Determine the (x, y) coordinate at the center of the cell enclosing the given text.  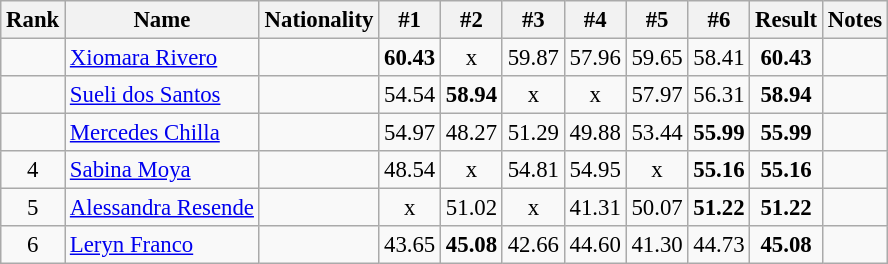
Xiomara Rivero (162, 58)
#4 (595, 20)
54.97 (410, 133)
57.96 (595, 58)
5 (33, 208)
#5 (657, 20)
41.31 (595, 208)
Nationality (318, 20)
54.95 (595, 170)
44.60 (595, 245)
Result (786, 20)
49.88 (595, 133)
51.29 (533, 133)
Alessandra Resende (162, 208)
#3 (533, 20)
48.54 (410, 170)
#6 (719, 20)
51.02 (472, 208)
Name (162, 20)
57.97 (657, 95)
53.44 (657, 133)
48.27 (472, 133)
42.66 (533, 245)
#2 (472, 20)
54.81 (533, 170)
6 (33, 245)
41.30 (657, 245)
Rank (33, 20)
#1 (410, 20)
54.54 (410, 95)
Mercedes Chilla (162, 133)
Sueli dos Santos (162, 95)
4 (33, 170)
58.41 (719, 58)
Sabina Moya (162, 170)
Leryn Franco (162, 245)
43.65 (410, 245)
50.07 (657, 208)
59.65 (657, 58)
59.87 (533, 58)
56.31 (719, 95)
Notes (854, 20)
44.73 (719, 245)
